Find where the given text appears and provide that cell's center as (X, Y) coordinate. 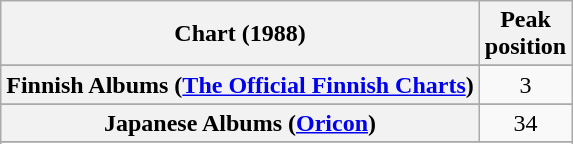
Finnish Albums (The Official Finnish Charts) (240, 85)
Chart (1988) (240, 34)
Peakposition (525, 34)
Japanese Albums (Oricon) (240, 123)
34 (525, 123)
3 (525, 85)
